Determine the (x, y) coordinate at the center of the cell enclosing the given text.  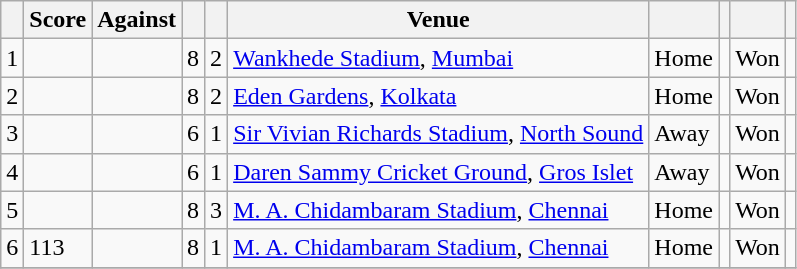
Eden Gardens, Kolkata (438, 96)
113 (58, 248)
Daren Sammy Cricket Ground, Gros Islet (438, 172)
Score (58, 20)
5 (12, 210)
4 (12, 172)
Sir Vivian Richards Stadium, North Sound (438, 134)
Against (137, 20)
Venue (438, 20)
Wankhede Stadium, Mumbai (438, 58)
